Find where the given text appears and provide that cell's center as [x, y] coordinate. 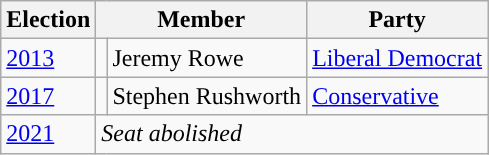
Member [202, 20]
2013 [48, 58]
Stephen Rushworth [207, 96]
2021 [48, 134]
Seat abolished [292, 134]
Jeremy Rowe [207, 58]
Liberal Democrat [398, 58]
Party [398, 20]
2017 [48, 96]
Conservative [398, 96]
Election [48, 20]
